Extract the (X, Y) coordinate from the center of the cell holding the provided text.  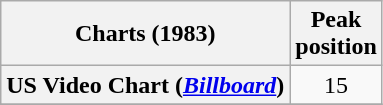
15 (336, 85)
Charts (1983) (146, 34)
Peakposition (336, 34)
US Video Chart (Billboard) (146, 85)
